Return the [x, y] coordinate for the center point of the cell that contains the specified text.  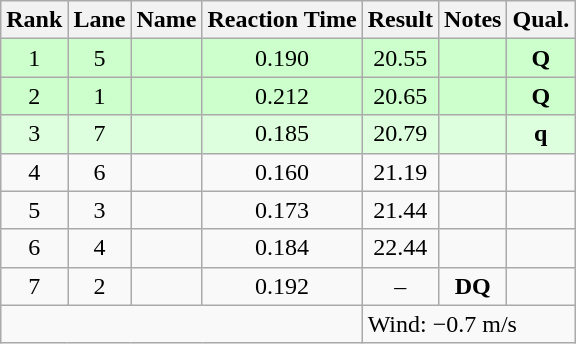
0.185 [282, 134]
20.65 [400, 96]
21.19 [400, 172]
0.190 [282, 58]
Name [166, 20]
Qual. [541, 20]
20.79 [400, 134]
DQ [473, 286]
0.212 [282, 96]
0.192 [282, 286]
0.160 [282, 172]
Lane [100, 20]
20.55 [400, 58]
Wind: −0.7 m/s [468, 324]
Result [400, 20]
Reaction Time [282, 20]
21.44 [400, 210]
0.184 [282, 248]
22.44 [400, 248]
– [400, 286]
q [541, 134]
Rank [34, 20]
Notes [473, 20]
0.173 [282, 210]
